Determine the (x, y) coordinate at the center of the cell enclosing the given text.  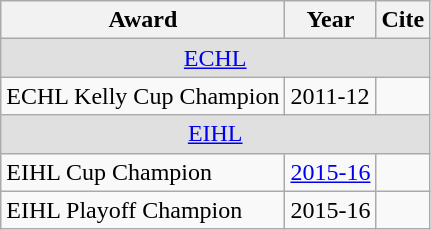
ECHL Kelly Cup Champion (143, 96)
EIHL Cup Champion (143, 172)
EIHL (216, 134)
Award (143, 20)
EIHL Playoff Champion (143, 210)
Year (330, 20)
2011-12 (330, 96)
ECHL (216, 58)
Cite (403, 20)
